Identify which cell holds the provided text, then report its (x, y) central coordinate. 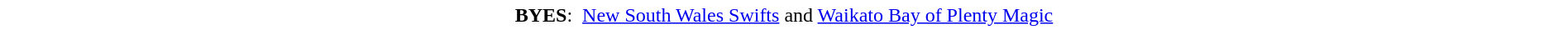
BYES: New South Wales Swifts and Waikato Bay of Plenty Magic (784, 15)
